From the cell containing the given text, extract its center point as [x, y] coordinate. 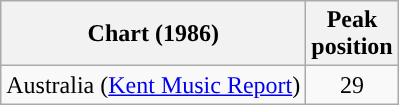
Australia (Kent Music Report) [154, 85]
Chart (1986) [154, 34]
Peakposition [352, 34]
29 [352, 85]
